Search for the cell housing the specified text and yield its [X, Y] center coordinate. 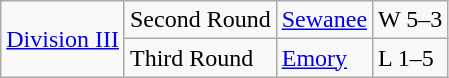
W 5–3 [410, 20]
Second Round [200, 20]
Division III [63, 39]
Sewanee [324, 20]
Emory [324, 58]
Third Round [200, 58]
L 1–5 [410, 58]
